Identify which cell holds the provided text, then report its [x, y] central coordinate. 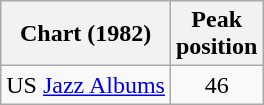
Peakposition [216, 34]
US Jazz Albums [86, 85]
46 [216, 85]
Chart (1982) [86, 34]
